Return (x, y) of the center of cell containing provided text 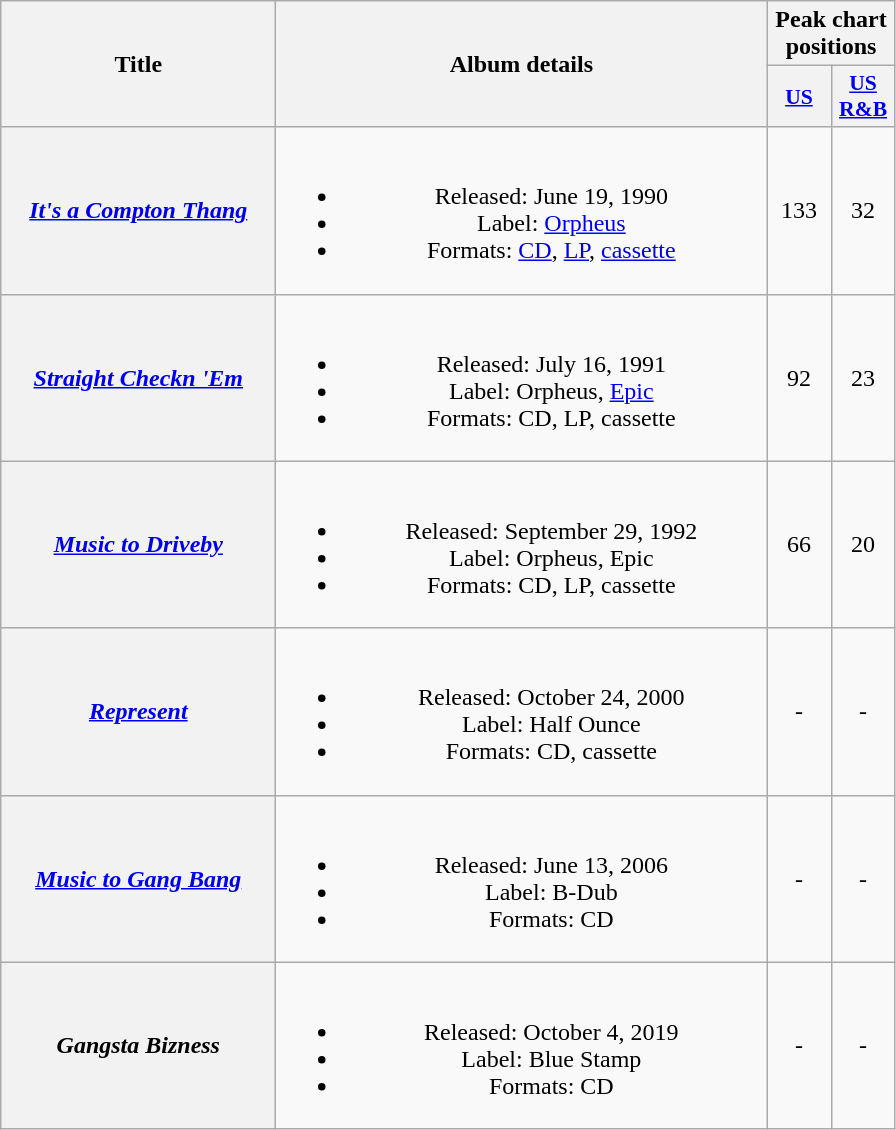
20 (863, 544)
Released: June 19, 1990Label: OrpheusFormats: CD, LP, cassette (522, 210)
Released: October 4, 2019Label: Blue StampFormats: CD (522, 1046)
Peak chart positions (831, 34)
It's a Compton Thang (138, 210)
Gangsta Bizness (138, 1046)
Album details (522, 64)
23 (863, 378)
US (799, 96)
Represent (138, 712)
66 (799, 544)
32 (863, 210)
USR&B (863, 96)
Released: October 24, 2000Label: Half OunceFormats: CD, cassette (522, 712)
Released: July 16, 1991Label: Orpheus, EpicFormats: CD, LP, cassette (522, 378)
Music to Gang Bang (138, 878)
Released: September 29, 1992Label: Orpheus, EpicFormats: CD, LP, cassette (522, 544)
92 (799, 378)
Music to Driveby (138, 544)
Title (138, 64)
Straight Checkn 'Em (138, 378)
133 (799, 210)
Released: June 13, 2006Label: B-DubFormats: CD (522, 878)
